Pinpoint the cell where the given text exists, returning its [X, Y] midpoint coordinate. 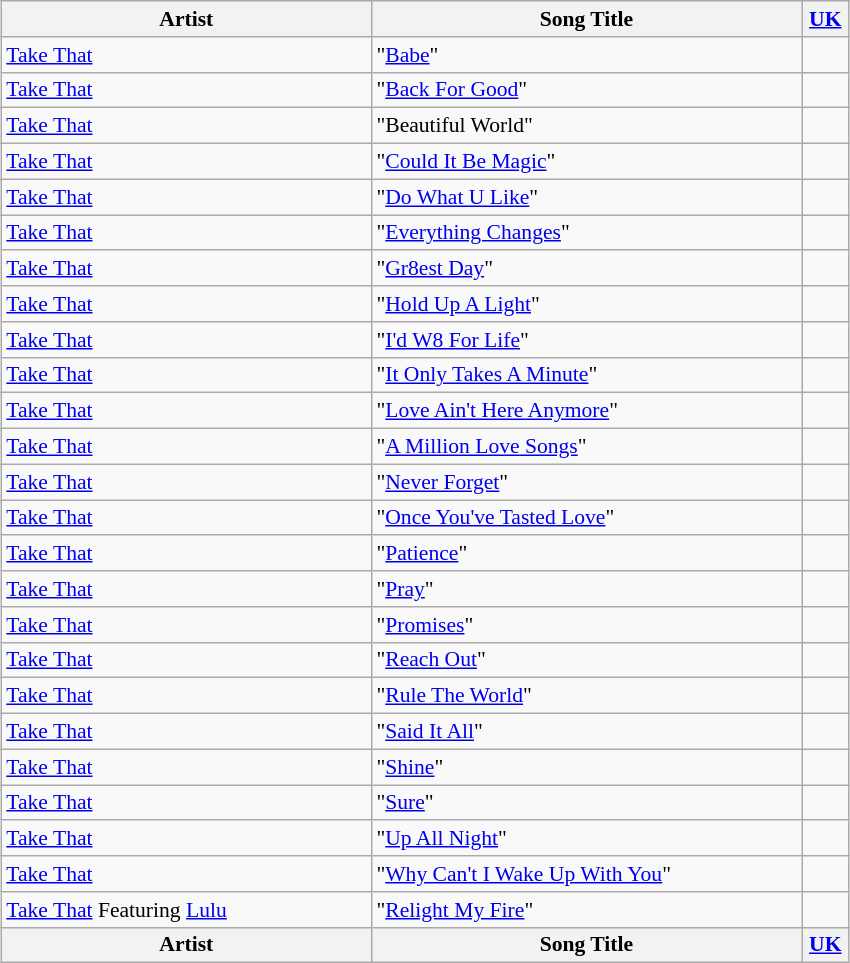
"Do What U Like" [586, 197]
"Babe" [586, 54]
"Gr8est Day" [586, 268]
"Never Forget" [586, 482]
"Hold Up A Light" [586, 304]
"Shine" [586, 767]
"Why Can't I Wake Up With You" [586, 874]
"Reach Out" [586, 660]
"Back For Good" [586, 90]
"Could It Be Magic" [586, 161]
"It Only Takes A Minute" [586, 375]
"Patience" [586, 553]
"Said It All" [586, 731]
"Sure" [586, 802]
"Relight My Fire" [586, 909]
"Rule The World" [586, 696]
"Pray" [586, 589]
"Once You've Tasted Love" [586, 518]
Take That Featuring Lulu [186, 909]
"Up All Night" [586, 838]
"Promises" [586, 624]
"Love Ain't Here Anymore" [586, 411]
"Beautiful World" [586, 126]
"A Million Love Songs" [586, 446]
"Everything Changes" [586, 232]
"I'd W8 For Life" [586, 339]
